Extract the [X, Y] coordinate from the center of the cell holding the provided text.  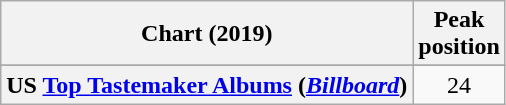
Chart (2019) [207, 34]
24 [459, 85]
US Top Tastemaker Albums (Billboard) [207, 85]
Peakposition [459, 34]
